Search for the cell housing the specified text and yield its (x, y) center coordinate. 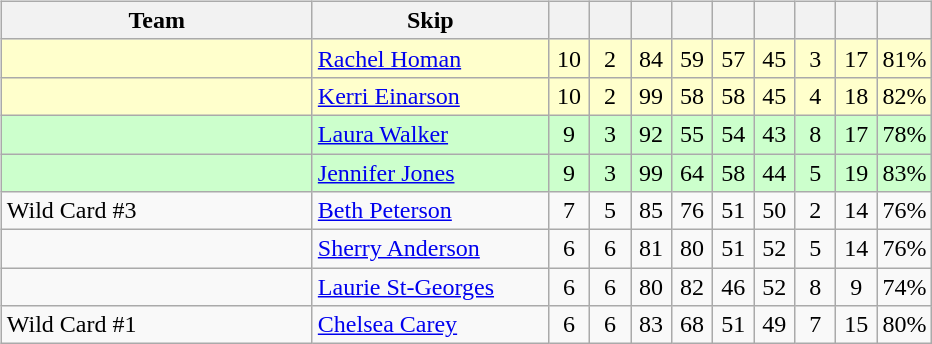
85 (650, 211)
84 (650, 58)
Skip (430, 20)
54 (734, 134)
43 (774, 134)
Laura Walker (430, 134)
55 (692, 134)
Sherry Anderson (430, 249)
82 (692, 287)
4 (816, 96)
81 (650, 249)
Wild Card #3 (156, 211)
64 (692, 173)
Rachel Homan (430, 58)
46 (734, 287)
76 (692, 211)
Team (156, 20)
81% (904, 58)
82% (904, 96)
Beth Peterson (430, 211)
78% (904, 134)
49 (774, 325)
83 (650, 325)
57 (734, 58)
Wild Card #1 (156, 325)
83% (904, 173)
15 (856, 325)
Jennifer Jones (430, 173)
59 (692, 58)
74% (904, 287)
80% (904, 325)
68 (692, 325)
18 (856, 96)
44 (774, 173)
19 (856, 173)
Kerri Einarson (430, 96)
92 (650, 134)
50 (774, 211)
Laurie St-Georges (430, 287)
Chelsea Carey (430, 325)
